Provide the (x, y) coordinate of the cell's center where the given text is located.  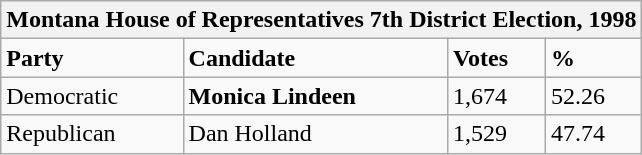
47.74 (594, 134)
% (594, 58)
Candidate (315, 58)
52.26 (594, 96)
Party (92, 58)
Dan Holland (315, 134)
Montana House of Representatives 7th District Election, 1998 (322, 20)
1,529 (496, 134)
1,674 (496, 96)
Republican (92, 134)
Monica Lindeen (315, 96)
Democratic (92, 96)
Votes (496, 58)
